Return [X, Y] of the center of cell containing provided text 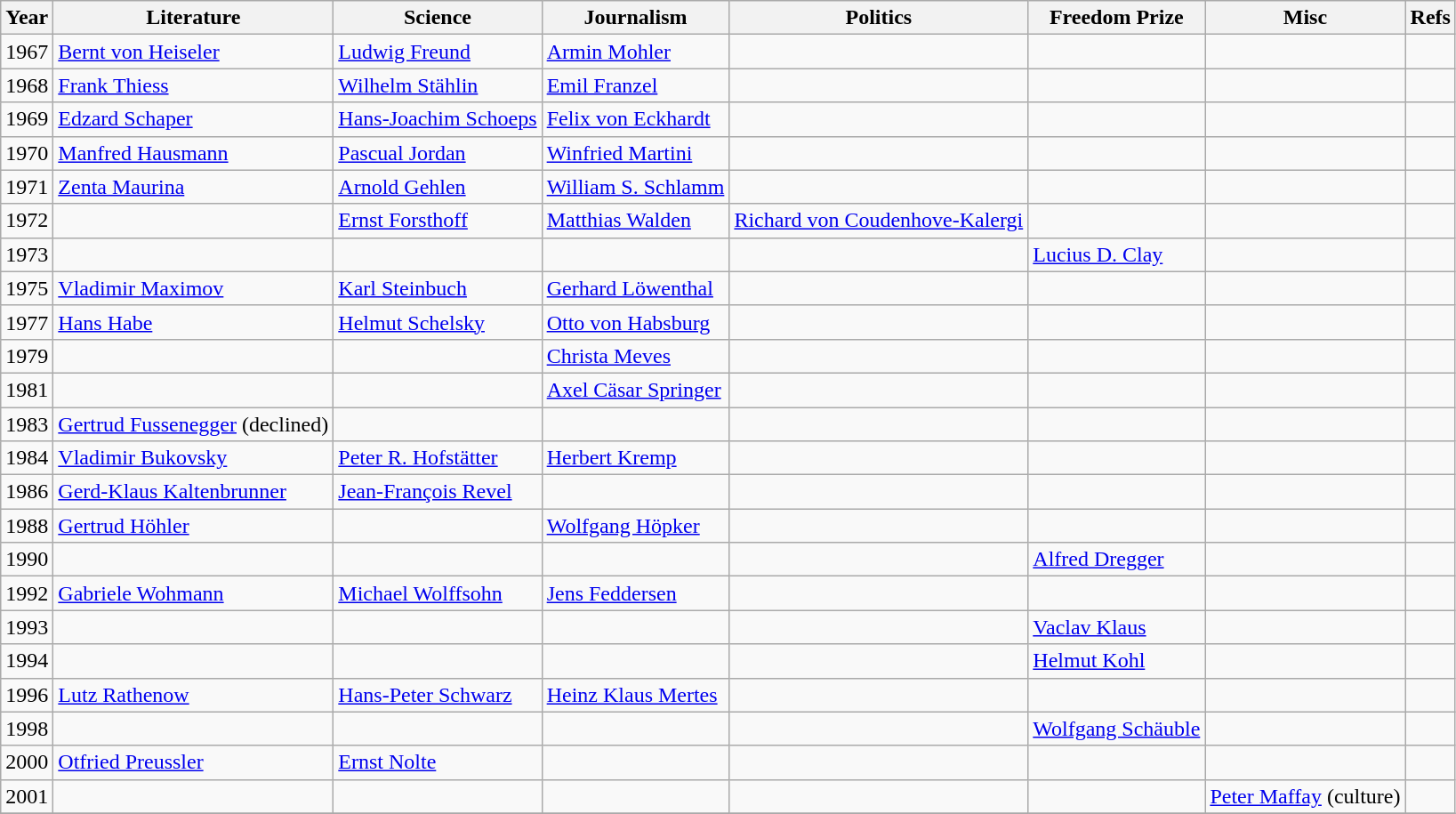
1986 [27, 492]
Karl Steinbuch [438, 288]
Armin Mohler [635, 52]
Edzard Schaper [194, 119]
Felix von Eckhardt [635, 119]
1977 [27, 322]
Pascual Jordan [438, 153]
Refs [1430, 18]
2001 [27, 796]
Misc [1306, 18]
Peter R. Hofstätter [438, 458]
Journalism [635, 18]
Winfried Martini [635, 153]
Politics [879, 18]
Freedom Prize [1117, 18]
Gerhard Löwenthal [635, 288]
1983 [27, 424]
1994 [27, 661]
Ernst Forsthoff [438, 221]
Wilhelm Stählin [438, 85]
1988 [27, 526]
Helmut Kohl [1117, 661]
Michael Wolffsohn [438, 593]
1996 [27, 695]
Otto von Habsburg [635, 322]
1967 [27, 52]
1970 [27, 153]
Wolfgang Schäuble [1117, 729]
Christa Meves [635, 356]
Emil Franzel [635, 85]
Hans Habe [194, 322]
1990 [27, 560]
Year [27, 18]
2000 [27, 762]
Peter Maffay (culture) [1306, 796]
Arnold Gehlen [438, 187]
Jens Feddersen [635, 593]
Zenta Maurina [194, 187]
Hans-Peter Schwarz [438, 695]
1969 [27, 119]
Jean-François Revel [438, 492]
Vladimir Bukovsky [194, 458]
Ernst Nolte [438, 762]
1979 [27, 356]
1981 [27, 390]
Literature [194, 18]
Gertrud Höhler [194, 526]
Lucius D. Clay [1117, 254]
Gertrud Fussenegger (declined) [194, 424]
Wolfgang Höpker [635, 526]
1971 [27, 187]
1973 [27, 254]
Vaclav Klaus [1117, 627]
1972 [27, 221]
Science [438, 18]
1984 [27, 458]
Ludwig Freund [438, 52]
Matthias Walden [635, 221]
Bernt von Heiseler [194, 52]
Gabriele Wohmann [194, 593]
Frank Thiess [194, 85]
Vladimir Maximov [194, 288]
1998 [27, 729]
Hans-Joachim Schoeps [438, 119]
1992 [27, 593]
Heinz Klaus Mertes [635, 695]
Lutz Rathenow [194, 695]
Otfried Preussler [194, 762]
1968 [27, 85]
Gerd-Klaus Kaltenbrunner [194, 492]
William S. Schlamm [635, 187]
1993 [27, 627]
Herbert Kremp [635, 458]
Richard von Coudenhove-Kalergi [879, 221]
Alfred Dregger [1117, 560]
Manfred Hausmann [194, 153]
Axel Cäsar Springer [635, 390]
Helmut Schelsky [438, 322]
1975 [27, 288]
